Provide the (x, y) coordinate of the cell's center where the given text is located.  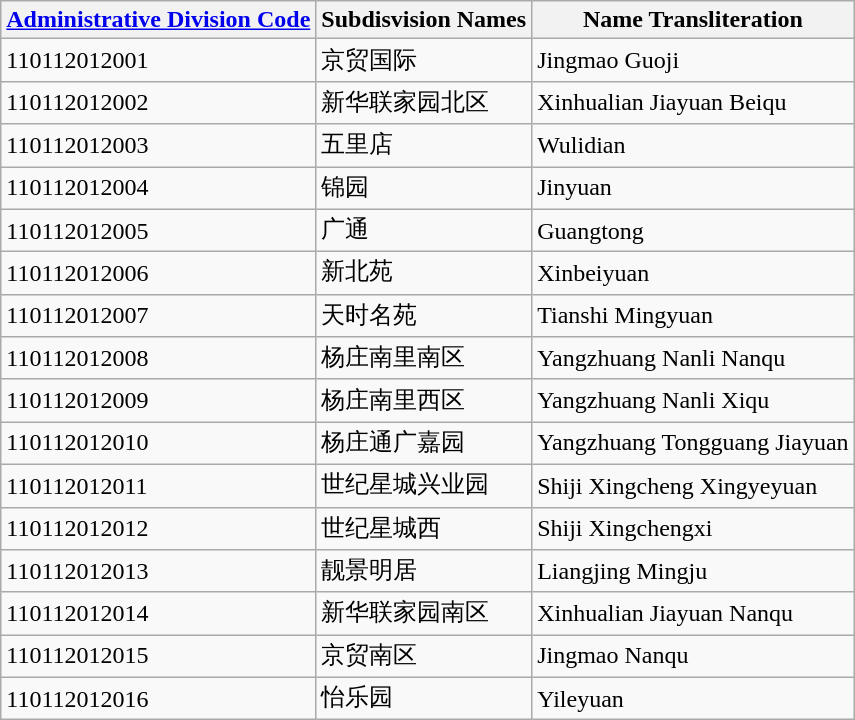
Guangtong (693, 230)
110112012002 (158, 102)
Name Transliteration (693, 20)
110112012011 (158, 486)
Jingmao Guoji (693, 60)
110112012004 (158, 188)
Administrative Division Code (158, 20)
新北苑 (424, 274)
新华联家园南区 (424, 614)
Yileyuan (693, 698)
广通 (424, 230)
110112012005 (158, 230)
锦园 (424, 188)
Yangzhuang Nanli Nanqu (693, 358)
世纪星城兴业园 (424, 486)
世纪星城西 (424, 528)
Xinbeiyuan (693, 274)
110112012013 (158, 572)
Yangzhuang Tongguang Jiayuan (693, 444)
天时名苑 (424, 316)
京贸国际 (424, 60)
杨庄南里西区 (424, 400)
Subdisvision Names (424, 20)
110112012009 (158, 400)
110112012012 (158, 528)
Wulidian (693, 146)
京贸南区 (424, 656)
110112012006 (158, 274)
杨庄南里南区 (424, 358)
Jingmao Nanqu (693, 656)
新华联家园北区 (424, 102)
五里店 (424, 146)
Xinhualian Jiayuan Beiqu (693, 102)
怡乐园 (424, 698)
110112012008 (158, 358)
Shiji Xingcheng Xingyeyuan (693, 486)
Liangjing Mingju (693, 572)
杨庄通广嘉园 (424, 444)
110112012010 (158, 444)
Xinhualian Jiayuan Nanqu (693, 614)
Yangzhuang Nanli Xiqu (693, 400)
110112012016 (158, 698)
110112012014 (158, 614)
靓景明居 (424, 572)
Jinyuan (693, 188)
Shiji Xingchengxi (693, 528)
110112012001 (158, 60)
110112012003 (158, 146)
110112012015 (158, 656)
Tianshi Mingyuan (693, 316)
110112012007 (158, 316)
